Determine the [X, Y] coordinate at the center of the cell enclosing the given text.  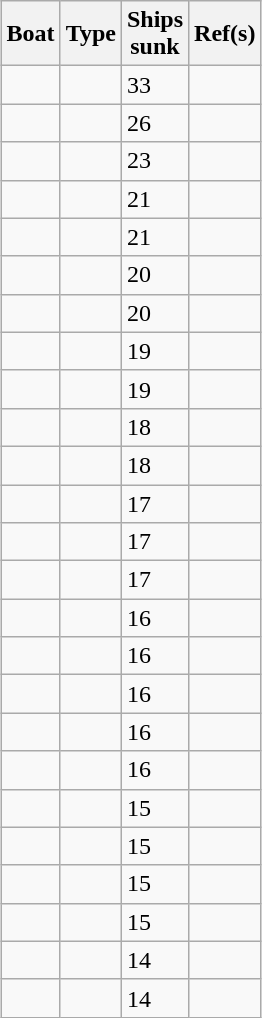
26 [154, 123]
Type [90, 34]
Shipssunk [154, 34]
Ref(s) [225, 34]
Boat [30, 34]
23 [154, 161]
33 [154, 85]
